Return (X, Y) of the center of cell containing provided text 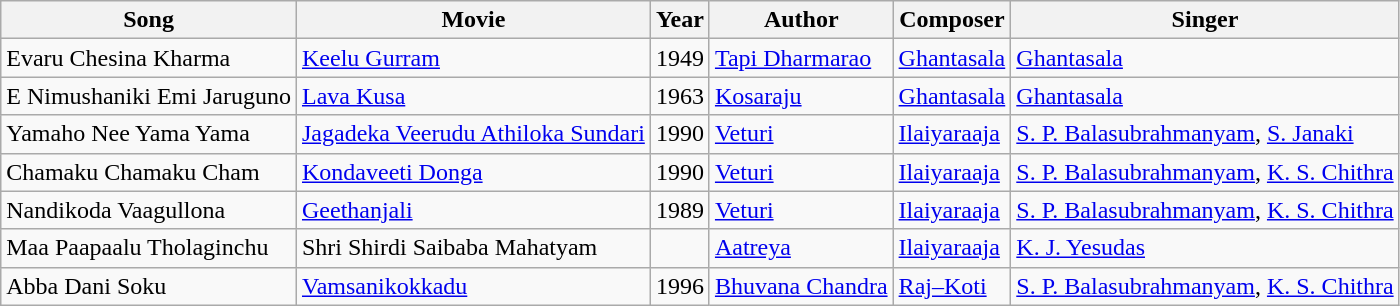
Song (149, 20)
Yamaho Nee Yama Yama (149, 134)
Year (680, 20)
Nandikoda Vaagullona (149, 210)
Chamaku Chamaku Cham (149, 172)
Shri Shirdi Saibaba Mahatyam (473, 248)
1963 (680, 96)
E Nimushaniki Emi Jaruguno (149, 96)
Raj–Koti (952, 286)
S. P. Balasubrahmanyam, S. Janaki (1205, 134)
1996 (680, 286)
Author (801, 20)
Keelu Gurram (473, 58)
Composer (952, 20)
Movie (473, 20)
Singer (1205, 20)
Evaru Chesina Kharma (149, 58)
Jagadeka Veerudu Athiloka Sundari (473, 134)
Tapi Dharmarao (801, 58)
Kondaveeti Donga (473, 172)
Abba Dani Soku (149, 286)
Aatreya (801, 248)
Kosaraju (801, 96)
Lava Kusa (473, 96)
Geethanjali (473, 210)
Vamsanikokkadu (473, 286)
Bhuvana Chandra (801, 286)
1989 (680, 210)
K. J. Yesudas (1205, 248)
1949 (680, 58)
Maa Paapaalu Tholaginchu (149, 248)
